Find where the given text appears and provide that cell's center as [x, y] coordinate. 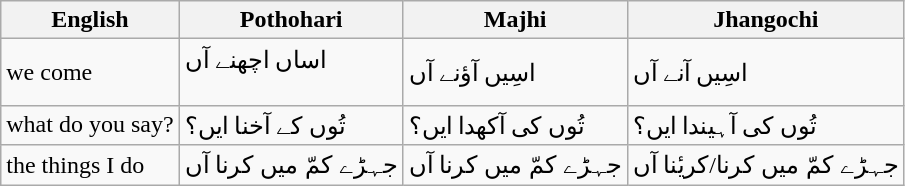
the things I do [90, 165]
تُوں کی آہیندا ایں؟ [766, 125]
we come [90, 72]
what do you say? [90, 125]
اسِیں آنے آں [766, 72]
جہڑے کمّ میں کرنا/کریٔنا آں [766, 165]
اسِیں آؤنے آں [515, 72]
تُوں کی آکھدا ایں؟ [515, 125]
تُوں کے آخنا ایں؟ [291, 125]
اساں اچھنے آں [291, 72]
Pothohari [291, 20]
Jhangochi [766, 20]
English [90, 20]
Majhi [515, 20]
